Output the (x, y) coordinate of the center of the cell containing the given text.  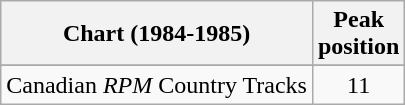
Chart (1984-1985) (157, 34)
Peakposition (358, 34)
11 (358, 85)
Canadian RPM Country Tracks (157, 85)
